Scan for the cell matching the given text and deliver its (X, Y) coordinate at center. 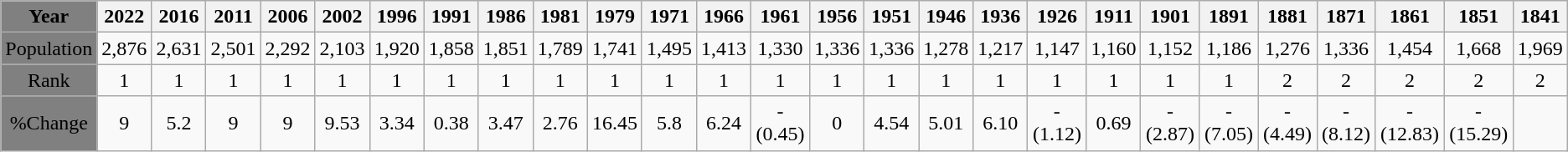
Rank (49, 80)
2,631 (179, 48)
0.69 (1114, 124)
2.76 (560, 124)
1,160 (1114, 48)
%Change (49, 124)
5.2 (179, 124)
1951 (891, 17)
1,276 (1287, 48)
1871 (1346, 17)
1961 (781, 17)
4.54 (891, 124)
1891 (1229, 17)
3.47 (506, 124)
2,876 (124, 48)
-(4.49) (1287, 124)
-(8.12) (1346, 124)
2011 (233, 17)
1996 (397, 17)
3.34 (397, 124)
1926 (1057, 17)
1841 (1540, 17)
1979 (615, 17)
-(7.05) (1229, 124)
1,413 (724, 48)
1,668 (1478, 48)
1936 (1000, 17)
16.45 (615, 124)
9.53 (342, 124)
Population (49, 48)
1,152 (1170, 48)
2022 (124, 17)
2,501 (233, 48)
6.24 (724, 124)
1,495 (668, 48)
5.01 (946, 124)
1,217 (1000, 48)
1911 (1114, 17)
1,741 (615, 48)
1,969 (1540, 48)
-(15.29) (1478, 124)
-(0.45) (781, 124)
2016 (179, 17)
-(1.12) (1057, 124)
1851 (1478, 17)
2,103 (342, 48)
1,858 (451, 48)
1,147 (1057, 48)
Year (49, 17)
5.8 (668, 124)
-(2.87) (1170, 124)
1,454 (1410, 48)
1901 (1170, 17)
6.10 (1000, 124)
1,851 (506, 48)
1,186 (1229, 48)
1946 (946, 17)
1,278 (946, 48)
1986 (506, 17)
2006 (288, 17)
1,920 (397, 48)
2,292 (288, 48)
0.38 (451, 124)
1956 (838, 17)
2002 (342, 17)
-(12.83) (1410, 124)
1971 (668, 17)
1,330 (781, 48)
1881 (1287, 17)
1991 (451, 17)
1981 (560, 17)
1966 (724, 17)
1861 (1410, 17)
1,789 (560, 48)
0 (838, 124)
